Locate the cell with the specified text and output its [X, Y] center coordinate. 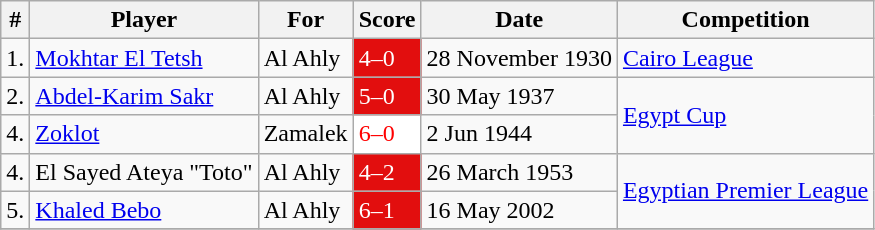
Egypt Cup [745, 115]
6–0 [387, 134]
5. [16, 210]
6–1 [387, 210]
Player [144, 20]
Zoklot [144, 134]
Competition [745, 20]
1. [16, 58]
4–0 [387, 58]
Zamalek [306, 134]
30 May 1937 [519, 96]
28 November 1930 [519, 58]
Cairo League [745, 58]
# [16, 20]
El Sayed Ateya "Toto" [144, 172]
2. [16, 96]
Date [519, 20]
For [306, 20]
Score [387, 20]
2 Jun 1944 [519, 134]
4–2 [387, 172]
5–0 [387, 96]
Khaled Bebo [144, 210]
Egyptian Premier League [745, 191]
Mokhtar El Tetsh [144, 58]
Abdel-Karim Sakr [144, 96]
26 March 1953 [519, 172]
16 May 2002 [519, 210]
